Identify which cell holds the provided text, then report its [x, y] central coordinate. 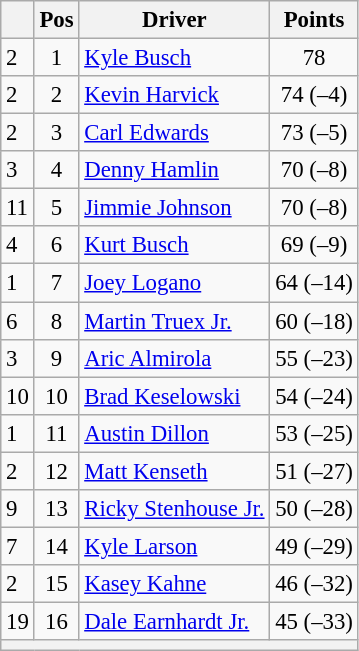
14 [56, 546]
Carl Edwards [174, 133]
Brad Keselowski [174, 396]
Denny Hamlin [174, 170]
Matt Kenseth [174, 471]
55 (–23) [314, 358]
15 [56, 584]
Ricky Stenhouse Jr. [174, 509]
Pos [56, 20]
54 (–24) [314, 396]
Kevin Harvick [174, 95]
Aric Almirola [174, 358]
46 (–32) [314, 584]
Joey Logano [174, 283]
Jimmie Johnson [174, 208]
Kurt Busch [174, 245]
Kasey Kahne [174, 584]
Points [314, 20]
78 [314, 58]
73 (–5) [314, 133]
49 (–29) [314, 546]
45 (–33) [314, 621]
5 [56, 208]
Driver [174, 20]
12 [56, 471]
Dale Earnhardt Jr. [174, 621]
19 [18, 621]
64 (–14) [314, 283]
Kyle Busch [174, 58]
Austin Dillon [174, 433]
74 (–4) [314, 95]
50 (–28) [314, 509]
13 [56, 509]
53 (–25) [314, 433]
51 (–27) [314, 471]
Martin Truex Jr. [174, 321]
Kyle Larson [174, 546]
8 [56, 321]
69 (–9) [314, 245]
16 [56, 621]
60 (–18) [314, 321]
